Scan for the cell matching the given text and deliver its [x, y] coordinate at center. 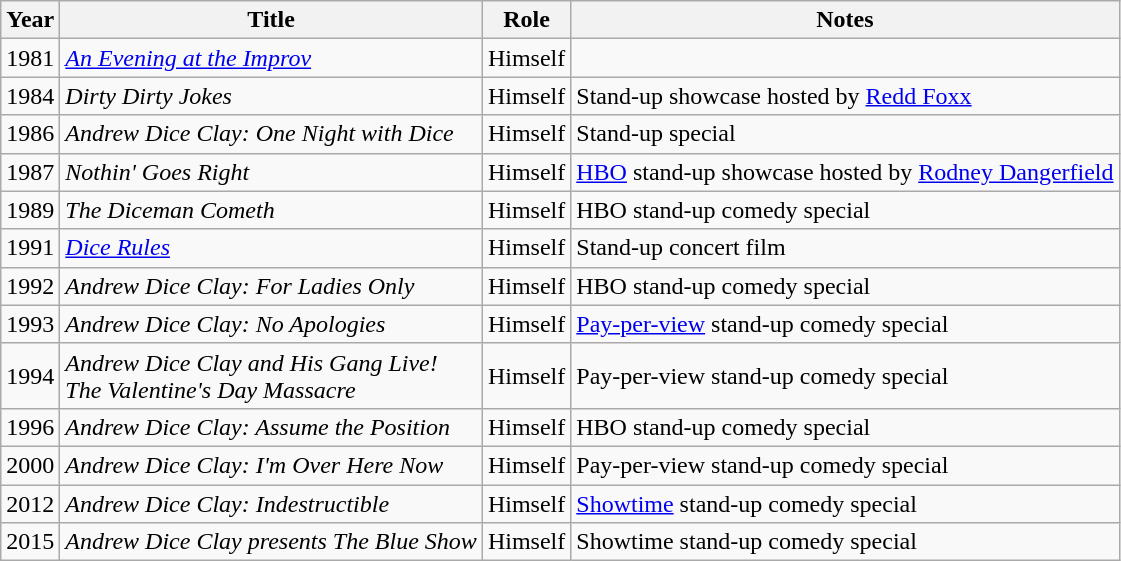
An Evening at the Improv [272, 58]
Stand-up special [845, 134]
Andrew Dice Clay: Assume the Position [272, 427]
Nothin' Goes Right [272, 172]
1984 [30, 96]
Dirty Dirty Jokes [272, 96]
1992 [30, 286]
1996 [30, 427]
1991 [30, 248]
The Diceman Cometh [272, 210]
Andrew Dice Clay: Indestructible [272, 503]
1993 [30, 324]
Stand-up concert film [845, 248]
Stand-up showcase hosted by Redd Foxx [845, 96]
Andrew Dice Clay presents The Blue Show [272, 542]
HBO stand-up showcase hosted by Rodney Dangerfield [845, 172]
Role [526, 20]
Andrew Dice Clay: For Ladies Only [272, 286]
Title [272, 20]
1989 [30, 210]
Year [30, 20]
2012 [30, 503]
Andrew Dice Clay and His Gang Live!The Valentine's Day Massacre [272, 376]
1994 [30, 376]
Andrew Dice Clay: I'm Over Here Now [272, 465]
1986 [30, 134]
2015 [30, 542]
Dice Rules [272, 248]
Andrew Dice Clay: One Night with Dice [272, 134]
1981 [30, 58]
Andrew Dice Clay: No Apologies [272, 324]
Notes [845, 20]
2000 [30, 465]
1987 [30, 172]
